Scan for the cell matching the given text and deliver its (x, y) coordinate at center. 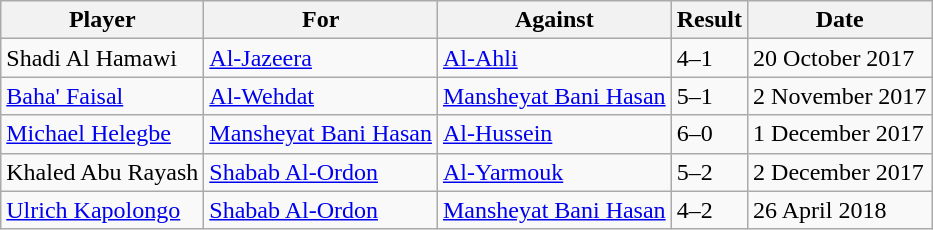
Michael Helegbe (102, 134)
20 October 2017 (840, 58)
4–2 (709, 210)
Al-Yarmouk (554, 172)
Al-Jazeera (321, 58)
Player (102, 20)
Al-Wehdat (321, 96)
Against (554, 20)
Al-Ahli (554, 58)
1 December 2017 (840, 134)
Al-Hussein (554, 134)
4–1 (709, 58)
2 December 2017 (840, 172)
Baha' Faisal (102, 96)
Khaled Abu Rayash (102, 172)
6–0 (709, 134)
26 April 2018 (840, 210)
Ulrich Kapolongo (102, 210)
For (321, 20)
Shadi Al Hamawi (102, 58)
5–2 (709, 172)
5–1 (709, 96)
Date (840, 20)
Result (709, 20)
2 November 2017 (840, 96)
